Return [x, y] of the center of cell containing provided text 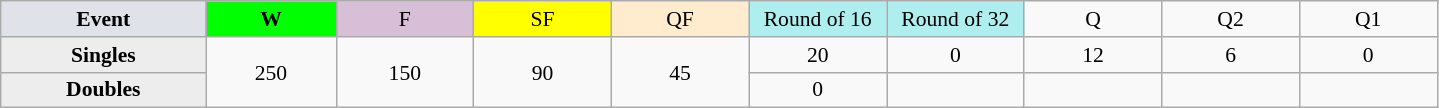
150 [405, 72]
QF [680, 19]
45 [680, 72]
W [271, 19]
12 [1093, 55]
90 [543, 72]
Event [104, 19]
Singles [104, 55]
Q1 [1368, 19]
F [405, 19]
6 [1231, 55]
Round of 16 [818, 19]
Q [1093, 19]
Q2 [1231, 19]
250 [271, 72]
20 [818, 55]
Doubles [104, 90]
SF [543, 19]
Round of 32 [955, 19]
